For the text-containing cell, return its midpoint in (X, Y) coordinate format. 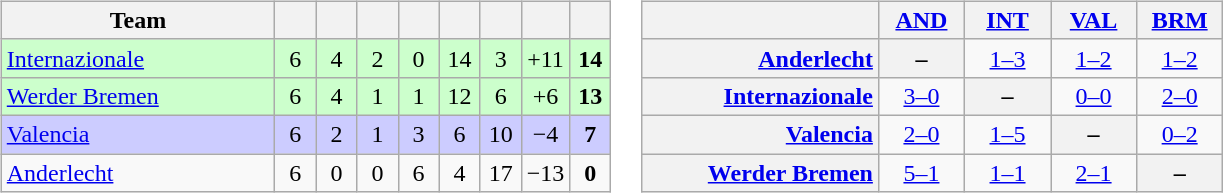
7 (590, 134)
2–1 (1094, 173)
AND (921, 20)
13 (590, 96)
5–1 (921, 173)
Team (138, 20)
+6 (546, 96)
1–5 (1007, 134)
+11 (546, 58)
1–3 (1007, 58)
0–0 (1094, 96)
BRM (1180, 20)
12 (460, 96)
10 (500, 134)
3–0 (921, 96)
−13 (546, 173)
VAL (1094, 20)
INT (1007, 20)
1–1 (1007, 173)
0–2 (1180, 134)
−4 (546, 134)
17 (500, 173)
